Provide the [x, y] coordinate of the cell's center where the given text is located.  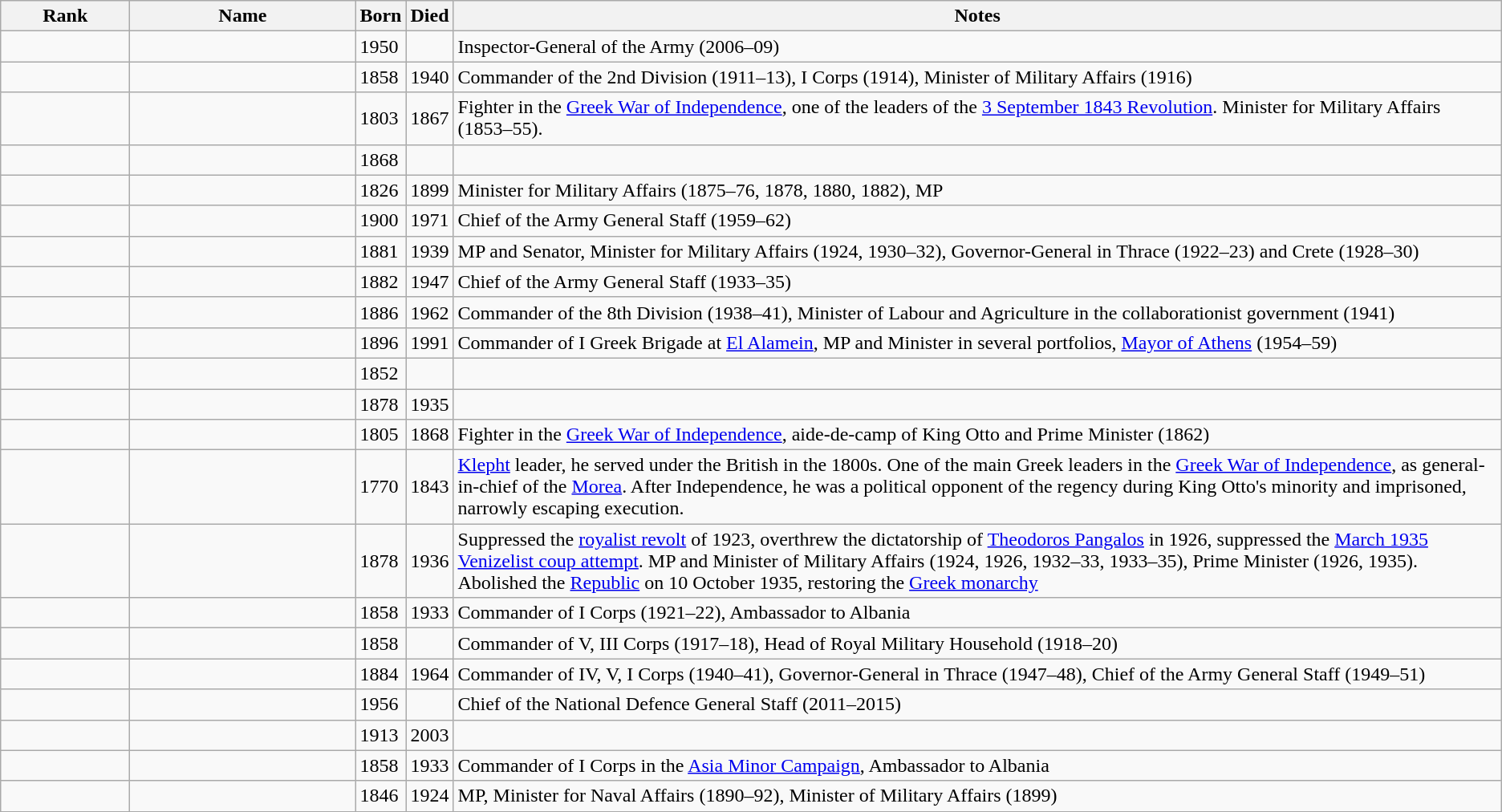
MP and Senator, Minister for Military Affairs (1924, 1930–32), Governor-General in Thrace (1922–23) and Crete (1928–30) [977, 251]
Chief of the National Defence General Staff (2011–2015) [977, 704]
Inspector-General of the Army (2006–09) [977, 47]
MP, Minister for Naval Affairs (1890–92), Minister of Military Affairs (1899) [977, 796]
1899 [430, 190]
Chief of the Army General Staff (1933–35) [977, 282]
1956 [380, 704]
Commander of I Corps in the Asia Minor Campaign, Ambassador to Albania [977, 765]
Chief of the Army General Staff (1959–62) [977, 221]
Born [380, 16]
1805 [380, 435]
1881 [380, 251]
Commander of V, III Corps (1917–18), Head of Royal Military Household (1918–20) [977, 644]
1846 [380, 796]
1884 [380, 674]
1947 [430, 282]
Commander of the 2nd Division (1911–13), I Corps (1914), Minister of Military Affairs (1916) [977, 77]
1770 [380, 487]
Notes [977, 16]
1826 [380, 190]
Name [242, 16]
Rank [66, 16]
1962 [430, 312]
1867 [430, 119]
1939 [430, 251]
1940 [430, 77]
1886 [380, 312]
1971 [430, 221]
Fighter in the Greek War of Independence, aide-de-camp of King Otto and Prime Minister (1862) [977, 435]
Commander of IV, V, I Corps (1940–41), Governor-General in Thrace (1947–48), Chief of the Army General Staff (1949–51) [977, 674]
1913 [380, 735]
1950 [380, 47]
Commander of I Greek Brigade at El Alamein, MP and Minister in several portfolios, Mayor of Athens (1954–59) [977, 343]
1803 [380, 119]
2003 [430, 735]
1900 [380, 221]
1991 [430, 343]
1924 [430, 796]
1935 [430, 404]
Commander of I Corps (1921–22), Ambassador to Albania [977, 613]
1964 [430, 674]
1896 [380, 343]
Minister for Military Affairs (1875–76, 1878, 1880, 1882), MP [977, 190]
Died [430, 16]
1843 [430, 487]
1882 [380, 282]
Fighter in the Greek War of Independence, one of the leaders of the 3 September 1843 Revolution. Minister for Military Affairs (1853–55). [977, 119]
Commander of the 8th Division (1938–41), Minister of Labour and Agriculture in the collaborationist government (1941) [977, 312]
1852 [380, 373]
1936 [430, 561]
